Return the (x, y) coordinate for the center point of the cell that contains the specified text.  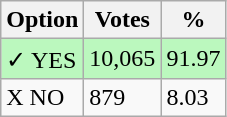
Votes (122, 20)
✓ YES (42, 59)
10,065 (122, 59)
% (194, 20)
Option (42, 20)
8.03 (194, 97)
91.97 (194, 59)
879 (122, 97)
X NO (42, 97)
